Return [X, Y] of the center of cell containing provided text 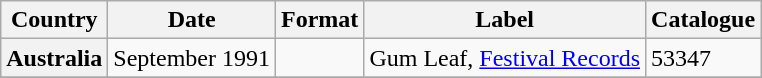
Gum Leaf, Festival Records [505, 58]
Date [192, 20]
53347 [704, 58]
Australia [54, 58]
Label [505, 20]
September 1991 [192, 58]
Country [54, 20]
Format [320, 20]
Catalogue [704, 20]
